Pinpoint the cell where the given text exists, returning its (x, y) midpoint coordinate. 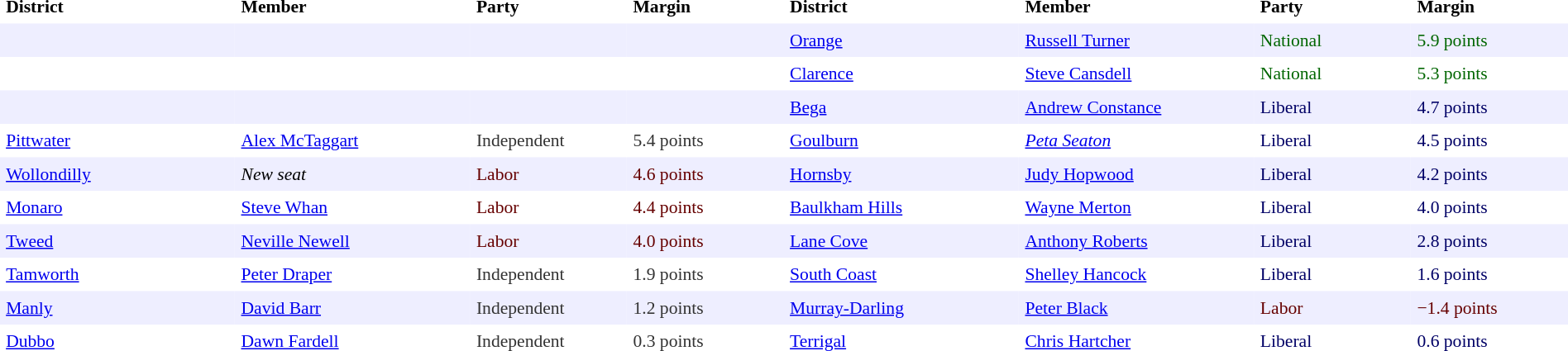
Monaro (117, 207)
5.9 points (1489, 40)
New seat (352, 173)
Pittwater (117, 140)
South Coast (901, 274)
Tweed (117, 241)
1.9 points (705, 274)
Neville Newell (352, 241)
4.4 points (705, 207)
4.2 points (1489, 173)
2.8 points (1489, 241)
Wayne Merton (1136, 207)
Clarence (901, 74)
Shelley Hancock (1136, 274)
Alex McTaggart (352, 140)
Anthony Roberts (1136, 241)
Murray-Darling (901, 307)
1.6 points (1489, 274)
−1.4 points (1489, 307)
Baulkham Hills (901, 207)
Andrew Constance (1136, 107)
Wollondilly (117, 173)
Russell Turner (1136, 40)
Steve Whan (352, 207)
4.6 points (705, 173)
Tamworth (117, 274)
Hornsby (901, 173)
Judy Hopwood (1136, 173)
1.2 points (705, 307)
Steve Cansdell (1136, 74)
Manly (117, 307)
5.3 points (1489, 74)
Goulburn (901, 140)
Lane Cove (901, 241)
4.7 points (1489, 107)
Peter Black (1136, 307)
4.5 points (1489, 140)
David Barr (352, 307)
Peta Seaton (1136, 140)
Bega (901, 107)
5.4 points (705, 140)
Peter Draper (352, 274)
Orange (901, 40)
